Detect which cell encompasses the target text, then output its [x, y] center coordinate. 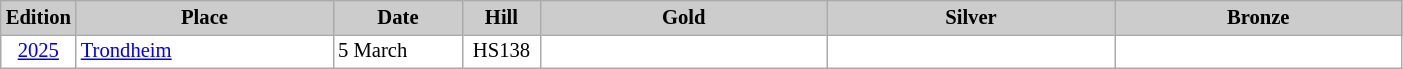
Trondheim [204, 51]
HS138 [502, 51]
Bronze [1258, 17]
2025 [38, 51]
Gold [684, 17]
Silver [970, 17]
5 March [398, 51]
Edition [38, 17]
Hill [502, 17]
Place [204, 17]
Date [398, 17]
